Provide the [X, Y] coordinate of the cell's center where the given text is located.  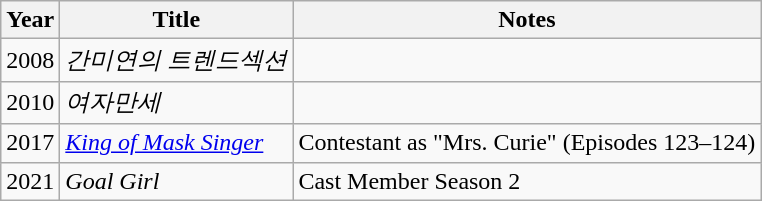
간미연의 트렌드섹션 [176, 60]
Cast Member Season 2 [527, 181]
Title [176, 20]
Year [30, 20]
Contestant as "Mrs. Curie" (Episodes 123–124) [527, 143]
여자만세 [176, 102]
Goal Girl [176, 181]
2010 [30, 102]
Notes [527, 20]
2017 [30, 143]
2021 [30, 181]
King of Mask Singer [176, 143]
2008 [30, 60]
